Capture the cell that displays the provided text and extract its [x, y] central coordinate. 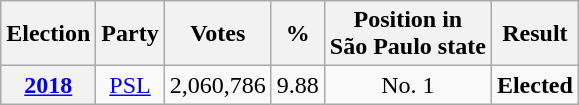
Position in São Paulo state [408, 34]
Party [130, 34]
9.88 [298, 85]
2,060,786 [218, 85]
% [298, 34]
Votes [218, 34]
PSL [130, 85]
Elected [534, 85]
Election [48, 34]
Result [534, 34]
2018 [48, 85]
No. 1 [408, 85]
